Capture the cell that displays the provided text and extract its (X, Y) central coordinate. 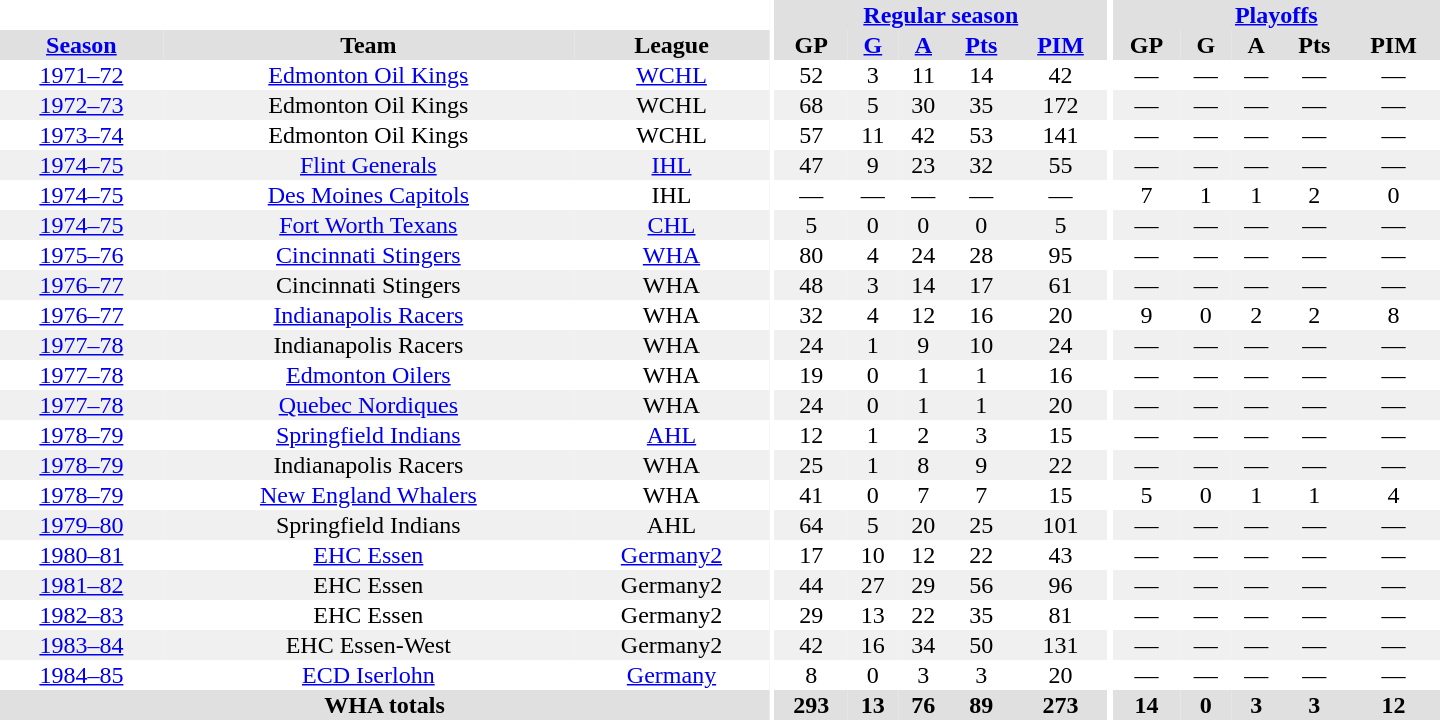
76 (924, 705)
55 (1060, 165)
CHL (672, 225)
64 (812, 525)
141 (1060, 135)
Playoffs (1276, 15)
1975–76 (82, 255)
Fort Worth Texans (368, 225)
43 (1060, 555)
47 (812, 165)
41 (812, 495)
61 (1060, 285)
50 (982, 645)
New England Whalers (368, 495)
1981–82 (82, 585)
1982–83 (82, 615)
68 (812, 105)
30 (924, 105)
131 (1060, 645)
80 (812, 255)
Des Moines Capitols (368, 195)
273 (1060, 705)
81 (1060, 615)
ECD Iserlohn (368, 675)
1972–73 (82, 105)
1984–85 (82, 675)
1980–81 (82, 555)
101 (1060, 525)
52 (812, 75)
293 (812, 705)
28 (982, 255)
56 (982, 585)
1971–72 (82, 75)
Edmonton Oilers (368, 375)
Regular season (941, 15)
34 (924, 645)
Quebec Nordiques (368, 405)
1983–84 (82, 645)
EHC Essen-West (368, 645)
44 (812, 585)
27 (874, 585)
19 (812, 375)
1979–80 (82, 525)
Flint Generals (368, 165)
48 (812, 285)
Team (368, 45)
57 (812, 135)
96 (1060, 585)
172 (1060, 105)
1973–74 (82, 135)
23 (924, 165)
Germany (672, 675)
89 (982, 705)
League (672, 45)
53 (982, 135)
95 (1060, 255)
Season (82, 45)
WHA totals (384, 705)
